Scan for the cell matching the given text and deliver its [X, Y] coordinate at center. 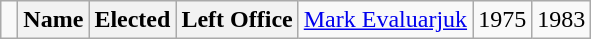
Mark Evaluarjuk [385, 20]
1983 [562, 20]
Left Office [237, 20]
Elected [132, 20]
1975 [502, 20]
Name [54, 20]
